Search for the cell housing the specified text and yield its (x, y) center coordinate. 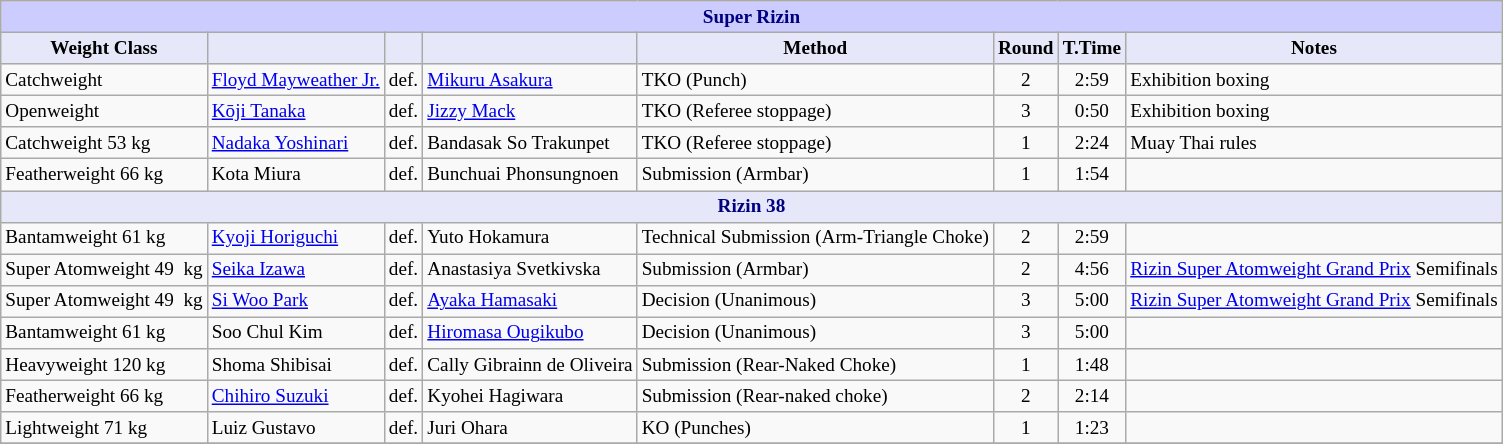
Submission (Rear-naked choke) (815, 396)
1:23 (1092, 428)
Lightweight 71 kg (104, 428)
Seika Izawa (296, 270)
Luiz Gustavo (296, 428)
Shoma Shibisai (296, 365)
0:50 (1092, 111)
Si Woo Park (296, 301)
Muay Thai rules (1314, 143)
Juri Ohara (530, 428)
Anastasiya Svetkivska (530, 270)
Nadaka Yoshinari (296, 143)
Mikuru Asakura (530, 80)
Submission (Rear-Naked Choke) (815, 365)
Chihiro Suzuki (296, 396)
Catchweight 53 kg (104, 143)
Ayaka Hamasaki (530, 301)
Heavyweight 120 kg (104, 365)
Jizzy Mack (530, 111)
Kota Miura (296, 175)
Soo Chul Kim (296, 333)
T.Time (1092, 48)
Kyoji Horiguchi (296, 238)
KO (Punches) (815, 428)
Weight Class (104, 48)
Kyohei Hagiwara (530, 396)
Kōji Tanaka (296, 111)
Bandasak So Trakunpet (530, 143)
Rizin 38 (752, 206)
Floyd Mayweather Jr. (296, 80)
2:14 (1092, 396)
Bunchuai Phonsungnoen (530, 175)
Notes (1314, 48)
4:56 (1092, 270)
1:54 (1092, 175)
Catchweight (104, 80)
Round (1026, 48)
Openweight (104, 111)
TKO (Punch) (815, 80)
Method (815, 48)
2:24 (1092, 143)
Technical Submission (Arm-Triangle Choke) (815, 238)
Super Rizin (752, 17)
Yuto Hokamura (530, 238)
Cally Gibrainn de Oliveira (530, 365)
1:48 (1092, 365)
Hiromasa Ougikubo (530, 333)
